Capture the cell that displays the provided text and extract its [X, Y] central coordinate. 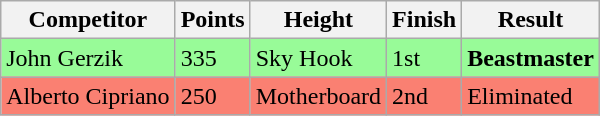
250 [212, 96]
Points [212, 20]
Alberto Cipriano [88, 96]
Beastmaster [531, 58]
Eliminated [531, 96]
Finish [424, 20]
Result [531, 20]
Sky Hook [318, 58]
Competitor [88, 20]
John Gerzik [88, 58]
2nd [424, 96]
335 [212, 58]
Motherboard [318, 96]
1st [424, 58]
Height [318, 20]
